Locate the cell with the specified text and output its [X, Y] center coordinate. 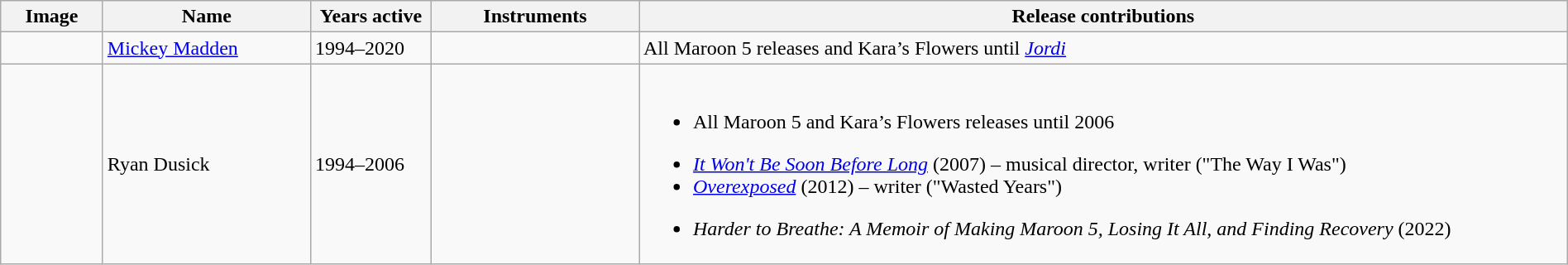
Image [52, 17]
Name [207, 17]
Instruments [534, 17]
Years active [370, 17]
Mickey Madden [207, 48]
All Maroon 5 releases and Kara’s Flowers until Jordi [1103, 48]
Ryan Dusick [207, 164]
Release contributions [1103, 17]
1994–2006 [370, 164]
1994–2020 [370, 48]
